Detect which cell encompasses the target text, then output its (X, Y) center coordinate. 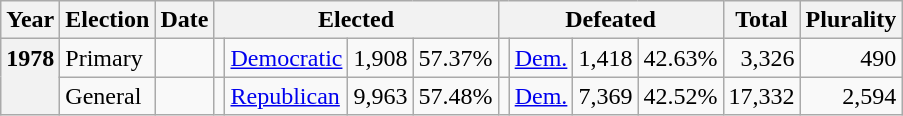
490 (851, 58)
42.52% (680, 96)
1978 (30, 77)
Election (108, 20)
Democratic (286, 58)
Defeated (610, 20)
2,594 (851, 96)
3,326 (762, 58)
Year (30, 20)
Primary (108, 58)
42.63% (680, 58)
Republican (286, 96)
1,418 (606, 58)
1,908 (380, 58)
Total (762, 20)
57.48% (456, 96)
7,369 (606, 96)
57.37% (456, 58)
Plurality (851, 20)
General (108, 96)
Elected (356, 20)
17,332 (762, 96)
9,963 (380, 96)
Date (184, 20)
